Search for the cell housing the specified text and yield its [x, y] center coordinate. 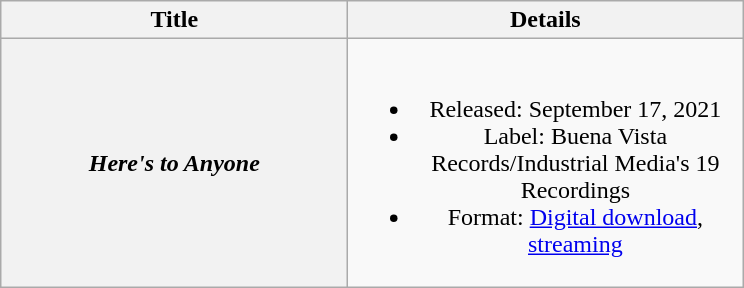
Details [546, 20]
Title [174, 20]
Here's to Anyone [174, 163]
Released: September 17, 2021Label: Buena Vista Records/Industrial Media's 19 RecordingsFormat: Digital download, streaming [546, 163]
